Extract the [x, y] coordinate from the center of the cell holding the provided text.  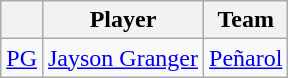
Jayson Granger [122, 58]
Player [122, 20]
Peñarol [246, 58]
PG [22, 58]
Team [246, 20]
